Scan for the cell matching the given text and deliver its [X, Y] coordinate at center. 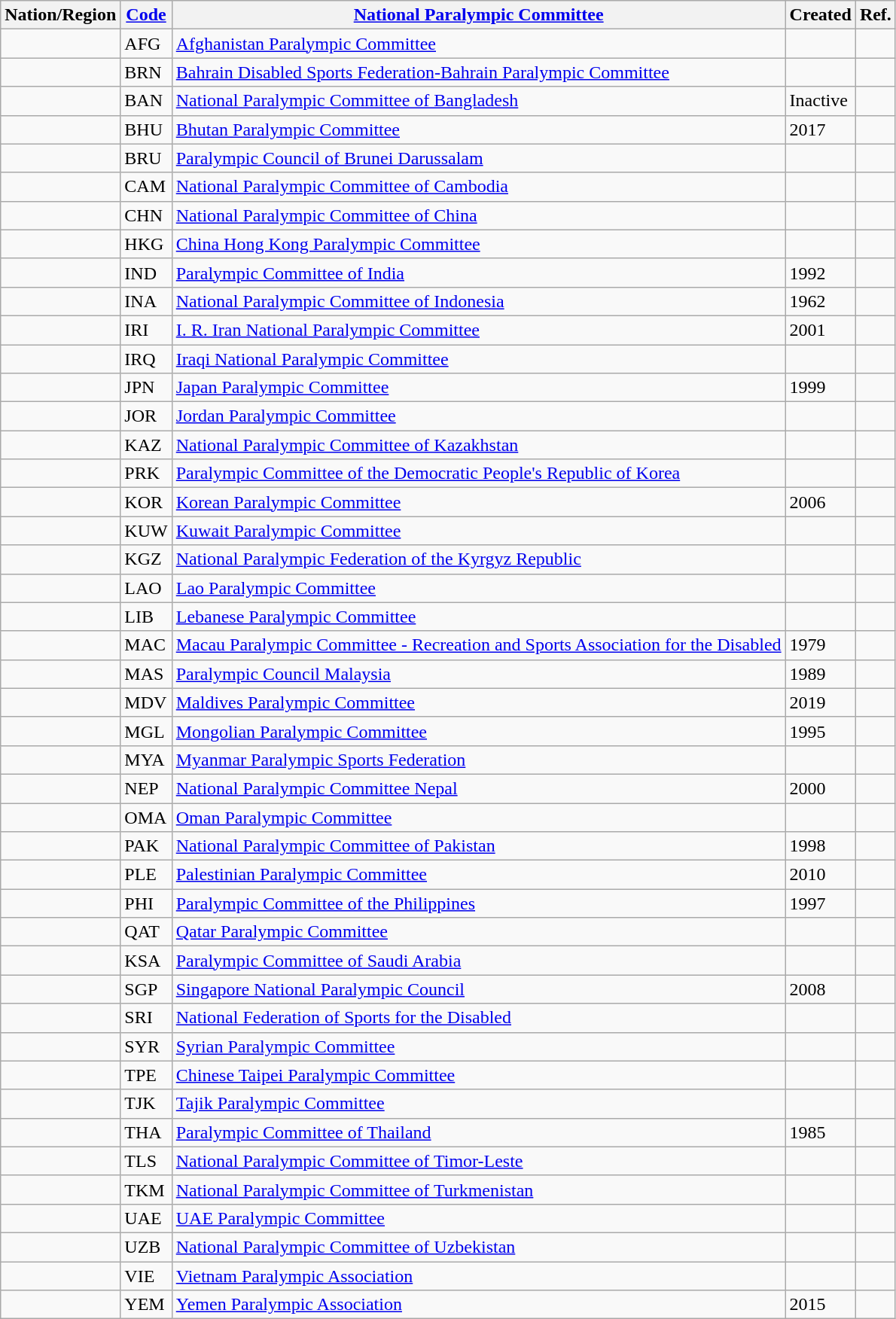
VIE [146, 1276]
IND [146, 273]
1995 [821, 731]
SYR [146, 1046]
Ref. [875, 15]
National Paralympic Committee of Turkmenistan [479, 1190]
Vietnam Paralympic Association [479, 1276]
MAC [146, 645]
Nation/Region [60, 15]
Bhutan Paralympic Committee [479, 129]
Iraqi National Paralympic Committee [479, 359]
TPE [146, 1075]
National Paralympic Committee Nepal [479, 788]
UAE Paralympic Committee [479, 1218]
National Paralympic Committee of China [479, 215]
Paralympic Committee of the Democratic People's Republic of Korea [479, 474]
2000 [821, 788]
National Paralympic Committee of Kazakhstan [479, 445]
2015 [821, 1305]
Lebanese Paralympic Committee [479, 617]
BAN [146, 101]
Jordan Paralympic Committee [479, 416]
National Paralympic Committee of Bangladesh [479, 101]
THA [146, 1132]
Myanmar Paralympic Sports Federation [479, 760]
1989 [821, 674]
KAZ [146, 445]
Paralympic Committee of Saudi Arabia [479, 961]
OMA [146, 817]
PHI [146, 903]
Inactive [821, 101]
BRU [146, 158]
Korean Paralympic Committee [479, 502]
2017 [821, 129]
AFG [146, 44]
KUW [146, 531]
1985 [821, 1132]
1992 [821, 273]
1998 [821, 846]
JOR [146, 416]
BRN [146, 72]
2008 [821, 989]
Paralympic Council Malaysia [479, 674]
INA [146, 301]
NEP [146, 788]
National Paralympic Committee [479, 15]
Qatar Paralympic Committee [479, 932]
2001 [821, 330]
Paralympic Council of Brunei Darussalam [479, 158]
1999 [821, 388]
PRK [146, 474]
Mongolian Paralympic Committee [479, 731]
JPN [146, 388]
Singapore National Paralympic Council [479, 989]
Paralympic Committee of India [479, 273]
Paralympic Committee of the Philippines [479, 903]
KSA [146, 961]
Afghanistan Paralympic Committee [479, 44]
BHU [146, 129]
SRI [146, 1018]
Kuwait Paralympic Committee [479, 531]
UAE [146, 1218]
Bahrain Disabled Sports Federation-Bahrain Paralympic Committee [479, 72]
LAO [146, 588]
National Paralympic Committee of Timor-Leste [479, 1161]
MDV [146, 702]
National Paralympic Committee of Pakistan [479, 846]
National Paralympic Committee of Indonesia [479, 301]
MYA [146, 760]
Tajik Paralympic Committee [479, 1104]
UZB [146, 1247]
2019 [821, 702]
YEM [146, 1305]
1979 [821, 645]
Code [146, 15]
National Paralympic Federation of the Kyrgyz Republic [479, 559]
CHN [146, 215]
Yemen Paralympic Association [479, 1305]
PAK [146, 846]
TLS [146, 1161]
Oman Paralympic Committee [479, 817]
PLE [146, 875]
HKG [146, 244]
Japan Paralympic Committee [479, 388]
China Hong Kong Paralympic Committee [479, 244]
National Federation of Sports for the Disabled [479, 1018]
National Paralympic Committee of Uzbekistan [479, 1247]
National Paralympic Committee of Cambodia [479, 187]
I. R. Iran National Paralympic Committee [479, 330]
Paralympic Committee of Thailand [479, 1132]
TJK [146, 1104]
QAT [146, 932]
Maldives Paralympic Committee [479, 702]
Created [821, 15]
MAS [146, 674]
LIB [146, 617]
KOR [146, 502]
Chinese Taipei Paralympic Committee [479, 1075]
CAM [146, 187]
Syrian Paralympic Committee [479, 1046]
IRQ [146, 359]
IRI [146, 330]
1997 [821, 903]
Macau Paralympic Committee - Recreation and Sports Association for the Disabled [479, 645]
SGP [146, 989]
1962 [821, 301]
2010 [821, 875]
2006 [821, 502]
Palestinian Paralympic Committee [479, 875]
TKM [146, 1190]
MGL [146, 731]
Lao Paralympic Committee [479, 588]
KGZ [146, 559]
